Identify which cell holds the provided text, then report its (x, y) central coordinate. 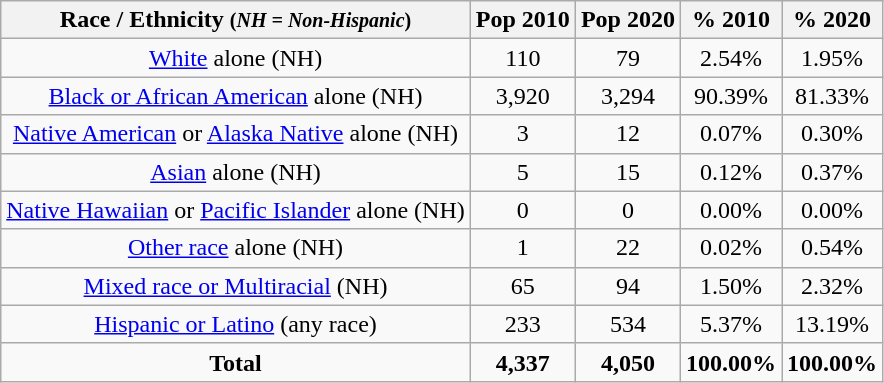
4,337 (522, 362)
0.37% (832, 172)
0.02% (730, 248)
15 (628, 172)
Race / Ethnicity (NH = Non-Hispanic) (236, 20)
5 (522, 172)
81.33% (832, 96)
1.50% (730, 286)
0.12% (730, 172)
79 (628, 58)
Native American or Alaska Native alone (NH) (236, 134)
2.54% (730, 58)
1 (522, 248)
Pop 2020 (628, 20)
65 (522, 286)
Hispanic or Latino (any race) (236, 324)
12 (628, 134)
5.37% (730, 324)
White alone (NH) (236, 58)
22 (628, 248)
13.19% (832, 324)
Other race alone (NH) (236, 248)
3 (522, 134)
% 2020 (832, 20)
Total (236, 362)
1.95% (832, 58)
0.54% (832, 248)
3,294 (628, 96)
2.32% (832, 286)
Pop 2010 (522, 20)
0.30% (832, 134)
3,920 (522, 96)
94 (628, 286)
0.07% (730, 134)
233 (522, 324)
Black or African American alone (NH) (236, 96)
% 2010 (730, 20)
Asian alone (NH) (236, 172)
4,050 (628, 362)
110 (522, 58)
Mixed race or Multiracial (NH) (236, 286)
90.39% (730, 96)
Native Hawaiian or Pacific Islander alone (NH) (236, 210)
534 (628, 324)
